Pinpoint the cell where the given text exists, returning its [x, y] midpoint coordinate. 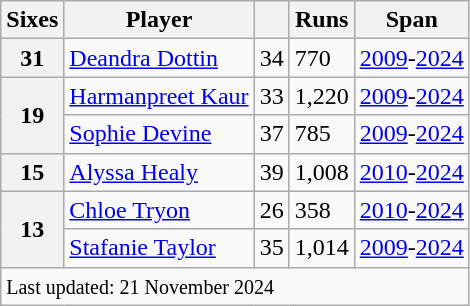
Harmanpreet Kaur [159, 96]
1,008 [322, 172]
Span [412, 20]
19 [32, 115]
785 [322, 134]
1,014 [322, 248]
358 [322, 210]
Sophie Devine [159, 134]
39 [272, 172]
Deandra Dottin [159, 58]
Runs [322, 20]
Sixes [32, 20]
Player [159, 20]
15 [32, 172]
37 [272, 134]
Last updated: 21 November 2024 [236, 286]
770 [322, 58]
31 [32, 58]
Chloe Tryon [159, 210]
13 [32, 229]
26 [272, 210]
Stafanie Taylor [159, 248]
34 [272, 58]
1,220 [322, 96]
35 [272, 248]
Alyssa Healy [159, 172]
33 [272, 96]
